Output the (X, Y) coordinate of the center of the cell containing the given text.  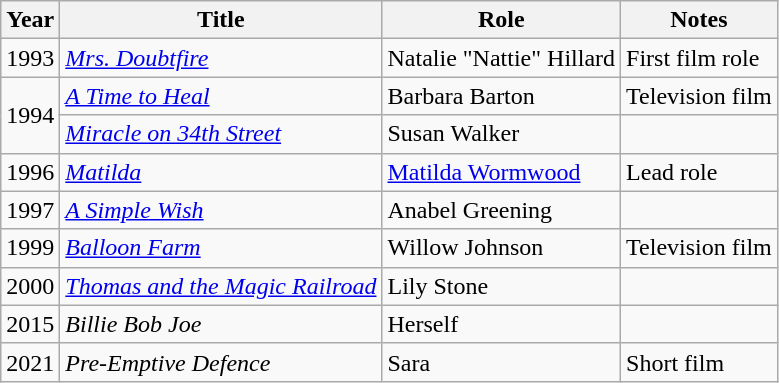
Thomas and the Magic Railroad (221, 286)
Role (502, 20)
Willow Johnson (502, 248)
Billie Bob Joe (221, 324)
Year (30, 20)
Balloon Farm (221, 248)
Herself (502, 324)
2000 (30, 286)
Miracle on 34th Street (221, 134)
A Time to Heal (221, 96)
Title (221, 20)
Natalie "Nattie" Hillard (502, 58)
Matilda Wormwood (502, 172)
1993 (30, 58)
Barbara Barton (502, 96)
Mrs. Doubtfire (221, 58)
First film role (700, 58)
1996 (30, 172)
2015 (30, 324)
Susan Walker (502, 134)
Anabel Greening (502, 210)
1997 (30, 210)
Lead role (700, 172)
Matilda (221, 172)
Short film (700, 362)
2021 (30, 362)
Pre-Emptive Defence (221, 362)
Lily Stone (502, 286)
A Simple Wish (221, 210)
Notes (700, 20)
Sara (502, 362)
1999 (30, 248)
1994 (30, 115)
